From the cell containing the given text, extract its center point as [x, y] coordinate. 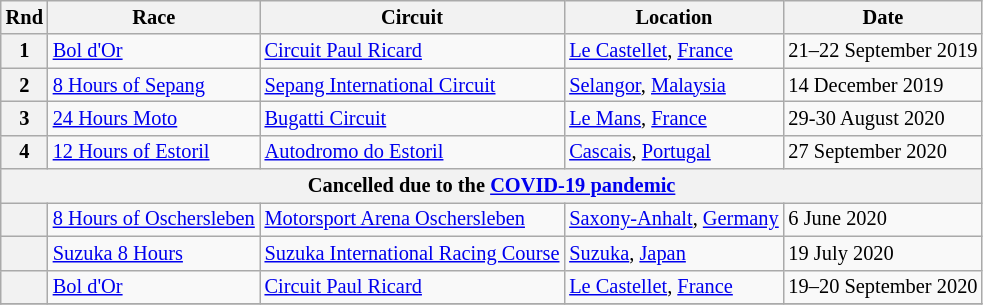
Sepang International Circuit [412, 85]
Cascais, Portugal [674, 152]
3 [24, 118]
Le Mans, France [674, 118]
Selangor, Malaysia [674, 85]
12 Hours of Estoril [154, 152]
Race [154, 17]
1 [24, 51]
Circuit [412, 17]
Autodromo do Estoril [412, 152]
Date [884, 17]
29-30 August 2020 [884, 118]
Suzuka International Racing Course [412, 253]
Saxony-Anhalt, Germany [674, 219]
Motorsport Arena Oschersleben [412, 219]
19 July 2020 [884, 253]
24 Hours Moto [154, 118]
Suzuka, Japan [674, 253]
2 [24, 85]
Location [674, 17]
8 Hours of Sepang [154, 85]
Cancelled due to the COVID-19 pandemic [492, 186]
Suzuka 8 Hours [154, 253]
19–20 September 2020 [884, 287]
27 September 2020 [884, 152]
21–22 September 2019 [884, 51]
Rnd [24, 17]
14 December 2019 [884, 85]
Bugatti Circuit [412, 118]
6 June 2020 [884, 219]
8 Hours of Oschersleben [154, 219]
4 [24, 152]
